Output the [x, y] coordinate of the center of the cell containing the given text.  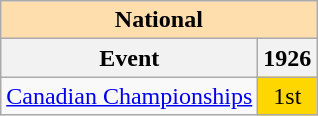
1926 [288, 58]
1st [288, 96]
Canadian Championships [130, 96]
Event [130, 58]
National [159, 20]
